Search for the cell housing the specified text and yield its [X, Y] center coordinate. 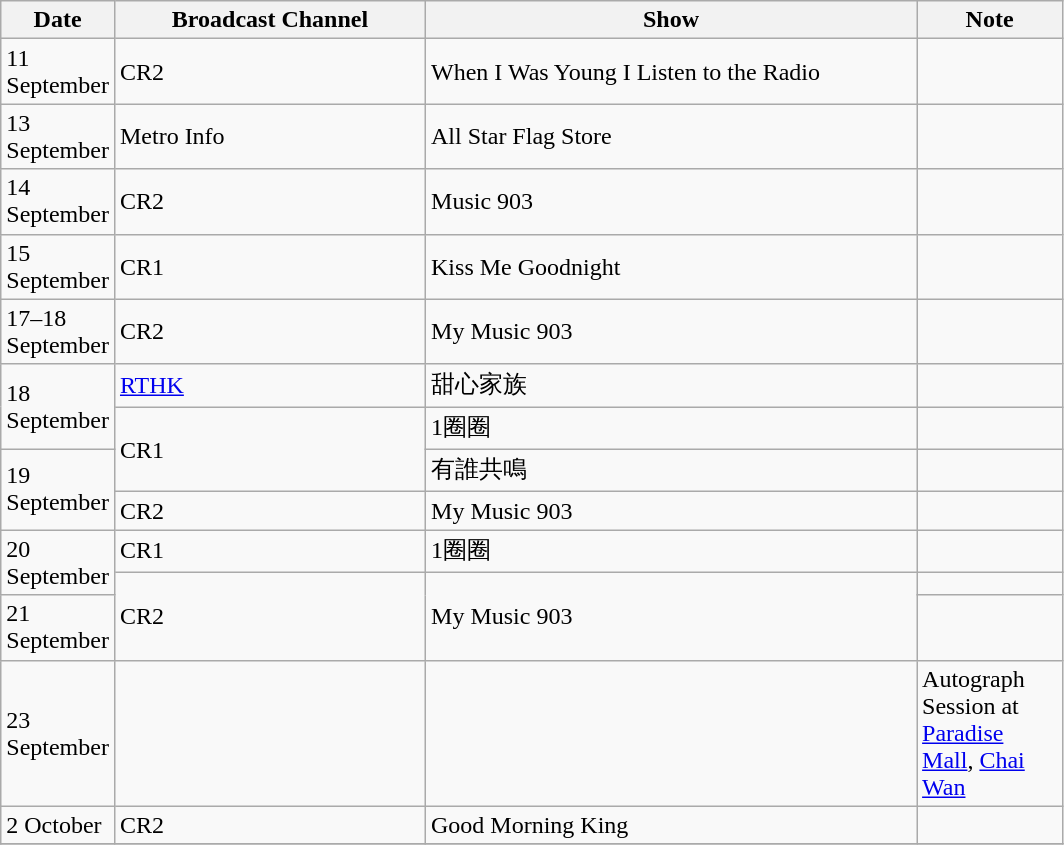
有誰共鳴 [672, 470]
Date [58, 20]
Autograph Session at Paradise Mall, Chai Wan [990, 733]
All Star Flag Store [672, 136]
Kiss Me Goodnight [672, 266]
23 September [58, 733]
Metro Info [270, 136]
18 September [58, 406]
甜心家族 [672, 386]
Music 903 [672, 202]
Show [672, 20]
21 September [58, 628]
14 September [58, 202]
17–18 September [58, 332]
20 September [58, 562]
When I Was Young I Listen to the Radio [672, 72]
Good Morning King [672, 825]
13 September [58, 136]
RTHK [270, 386]
15 September [58, 266]
19 September [58, 490]
11 September [58, 72]
Note [990, 20]
2 October [58, 825]
Broadcast Channel [270, 20]
